Output the [X, Y] coordinate of the center of the cell containing the given text.  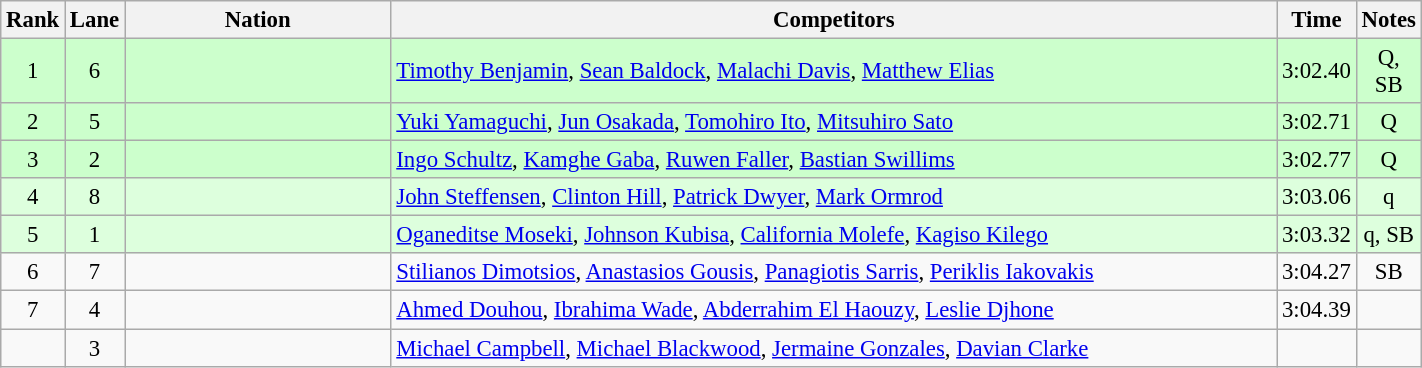
John Steffensen, Clinton Hill, Patrick Dwyer, Mark Ormrod [834, 197]
Notes [1388, 20]
q, SB [1388, 235]
Nation [258, 20]
Oganeditse Moseki, Johnson Kubisa, California Molefe, Kagiso Kilego [834, 235]
3:02.71 [1317, 122]
3:04.39 [1317, 310]
3:04.27 [1317, 273]
Ahmed Douhou, Ibrahima Wade, Abderrahim El Haouzy, Leslie Djhone [834, 310]
Competitors [834, 20]
3:02.40 [1317, 72]
q [1388, 197]
Michael Campbell, Michael Blackwood, Jermaine Gonzales, Davian Clarke [834, 348]
Timothy Benjamin, Sean Baldock, Malachi Davis, Matthew Elias [834, 72]
Yuki Yamaguchi, Jun Osakada, Tomohiro Ito, Mitsuhiro Sato [834, 122]
8 [95, 197]
Rank [33, 20]
Q, SB [1388, 72]
SB [1388, 273]
Ingo Schultz, Kamghe Gaba, Ruwen Faller, Bastian Swillims [834, 160]
3:03.32 [1317, 235]
3:02.77 [1317, 160]
3:03.06 [1317, 197]
Lane [95, 20]
Stilianos Dimotsios, Anastasios Gousis, Panagiotis Sarris, Periklis Iakovakis [834, 273]
Time [1317, 20]
